Detect which cell encompasses the target text, then output its (X, Y) center coordinate. 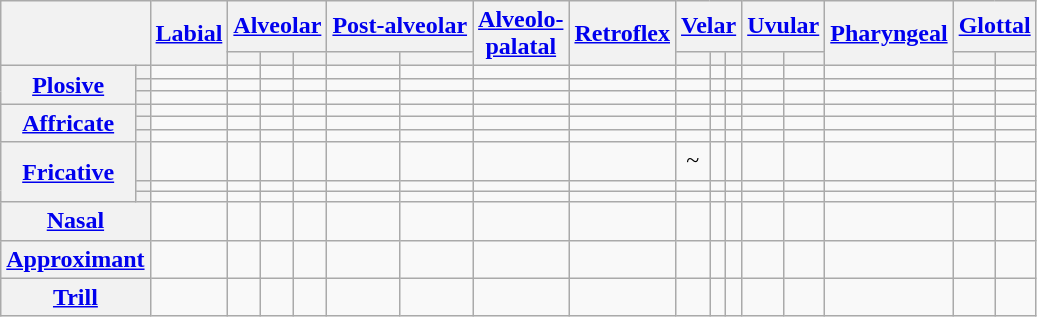
Fricative (68, 172)
Retroflex (622, 34)
Trill (76, 297)
Uvular (784, 26)
Velar (709, 26)
Approximant (76, 259)
Post-alveolar (400, 26)
~ (693, 161)
Affricate (68, 123)
Glottal (994, 26)
Labial (189, 34)
Alveolo-palatal (521, 34)
Alveolar (278, 26)
Plosive (68, 85)
Pharyngeal (889, 34)
Nasal (76, 221)
